Locate the cell with the specified text and output its [X, Y] center coordinate. 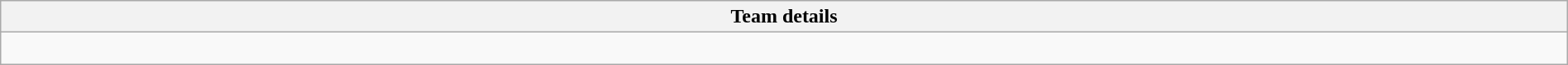
Team details [784, 17]
